Return (X, Y) of the center of cell containing provided text 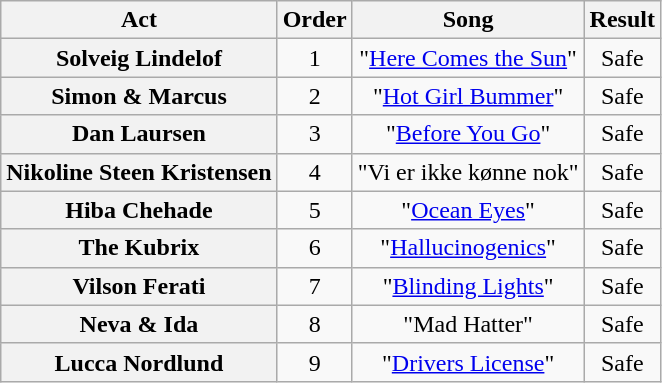
The Kubrix (139, 248)
Dan Laursen (139, 134)
"Blinding Lights" (468, 286)
2 (314, 96)
3 (314, 134)
8 (314, 324)
"Hallucinogenics" (468, 248)
Order (314, 20)
7 (314, 286)
"Here Comes the Sun" (468, 58)
Act (139, 20)
Lucca Nordlund (139, 362)
"Hot Girl Bummer" (468, 96)
"Ocean Eyes" (468, 210)
"Mad Hatter" (468, 324)
5 (314, 210)
9 (314, 362)
Nikoline Steen Kristensen (139, 172)
"Before You Go" (468, 134)
1 (314, 58)
Song (468, 20)
Simon & Marcus (139, 96)
Hiba Chehade (139, 210)
"Vi er ikke kønne nok" (468, 172)
"Drivers License" (468, 362)
Vilson Ferati (139, 286)
6 (314, 248)
4 (314, 172)
Result (622, 20)
Solveig Lindelof (139, 58)
Neva & Ida (139, 324)
